Extract the (x, y) coordinate from the center of the cell holding the provided text.  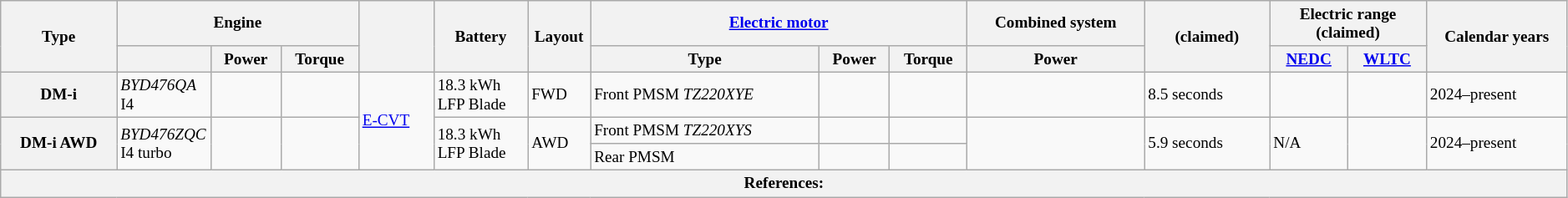
BYD476QA I4 (164, 94)
DM-i AWD (58, 144)
Combined system (1056, 23)
NEDC (1309, 59)
(claimed) (1207, 37)
E-CVT (396, 120)
Layout (560, 37)
DM-i (58, 94)
WLTC (1388, 59)
Calendar years (1497, 37)
BYD476ZQC I4 turbo (164, 144)
Battery (480, 37)
Front PMSM TZ220XYS (705, 130)
References: (784, 184)
N/A (1309, 144)
Electric range (claimed) (1348, 23)
8.5 seconds (1207, 94)
Rear PMSM (705, 157)
5.9 seconds (1207, 144)
Electric motor (779, 23)
Engine (237, 23)
AWD (560, 144)
Front PMSM TZ220XYE (705, 94)
FWD (560, 94)
